From the cell containing the given text, extract its center point as (x, y) coordinate. 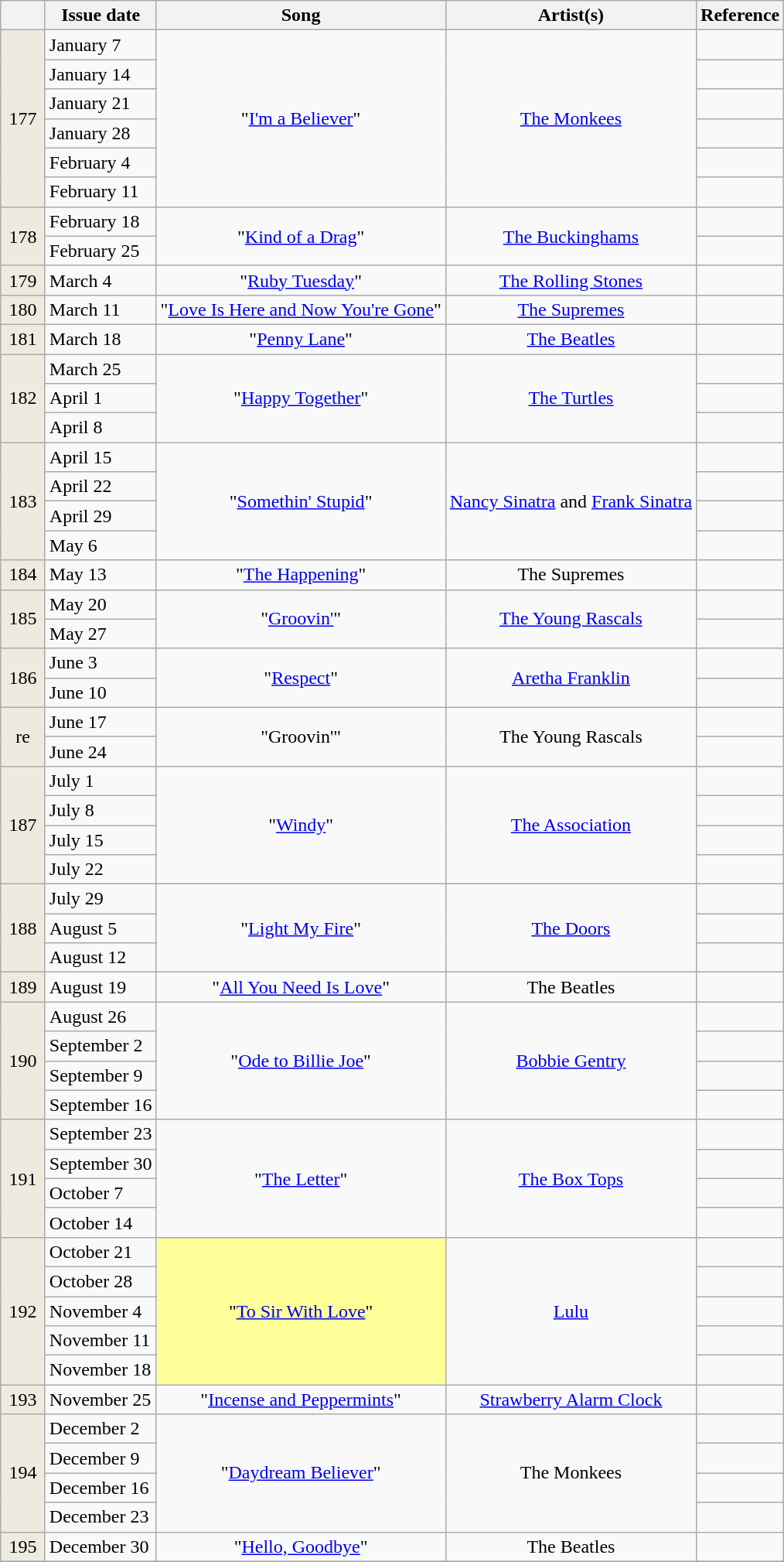
May 20 (101, 604)
April 22 (101, 487)
December 9 (101, 1458)
195 (23, 1547)
April 8 (101, 428)
May 27 (101, 634)
The Association (571, 825)
Nancy Sinatra and Frank Sinatra (571, 501)
"Kind of a Drag" (301, 236)
February 4 (101, 162)
November 11 (101, 1341)
"To Sir With Love" (301, 1311)
re (23, 737)
April 15 (101, 457)
"Ruby Tuesday" (301, 280)
March 25 (101, 369)
"The Happening" (301, 575)
August 5 (101, 928)
Lulu (571, 1311)
Artist(s) (571, 15)
"Penny Lane" (301, 339)
July 8 (101, 810)
November 25 (101, 1400)
June 24 (101, 751)
194 (23, 1473)
September 23 (101, 1134)
September 9 (101, 1075)
Aretha Franklin (571, 678)
August 12 (101, 958)
September 16 (101, 1105)
August 19 (101, 987)
181 (23, 339)
September 2 (101, 1046)
182 (23, 398)
178 (23, 236)
190 (23, 1061)
"Hello, Goodbye" (301, 1547)
December 16 (101, 1488)
May 13 (101, 575)
184 (23, 575)
May 6 (101, 545)
December 30 (101, 1547)
April 1 (101, 398)
February 18 (101, 221)
189 (23, 987)
The Buckinghams (571, 236)
192 (23, 1311)
"Light My Fire" (301, 928)
186 (23, 678)
"Incense and Peppermints" (301, 1400)
The Doors (571, 928)
183 (23, 501)
December 23 (101, 1517)
"Love Is Here and Now You're Gone" (301, 309)
April 29 (101, 516)
"Windy" (301, 825)
"The Letter" (301, 1178)
December 2 (101, 1429)
The Box Tops (571, 1178)
March 11 (101, 309)
"Somethin' Stupid" (301, 501)
March 4 (101, 280)
October 28 (101, 1281)
November 4 (101, 1311)
177 (23, 118)
"All You Need Is Love" (301, 987)
Bobbie Gentry (571, 1061)
June 17 (101, 722)
"Daydream Believer" (301, 1473)
June 10 (101, 692)
July 15 (101, 839)
"Happy Together" (301, 398)
185 (23, 619)
January 7 (101, 45)
September 30 (101, 1164)
180 (23, 309)
The Turtles (571, 398)
November 18 (101, 1370)
January 28 (101, 133)
February 25 (101, 251)
Issue date (101, 15)
July 29 (101, 899)
January 14 (101, 74)
"Respect" (301, 678)
Reference (741, 15)
The Rolling Stones (571, 280)
January 21 (101, 104)
"Ode to Billie Joe" (301, 1061)
August 26 (101, 1017)
179 (23, 280)
October 14 (101, 1222)
March 18 (101, 339)
193 (23, 1400)
June 3 (101, 663)
"I'm a Believer" (301, 118)
187 (23, 825)
Song (301, 15)
February 11 (101, 192)
October 21 (101, 1252)
October 7 (101, 1193)
188 (23, 928)
July 1 (101, 781)
191 (23, 1178)
Strawberry Alarm Clock (571, 1400)
July 22 (101, 870)
